Return (x, y) of the center of cell containing provided text 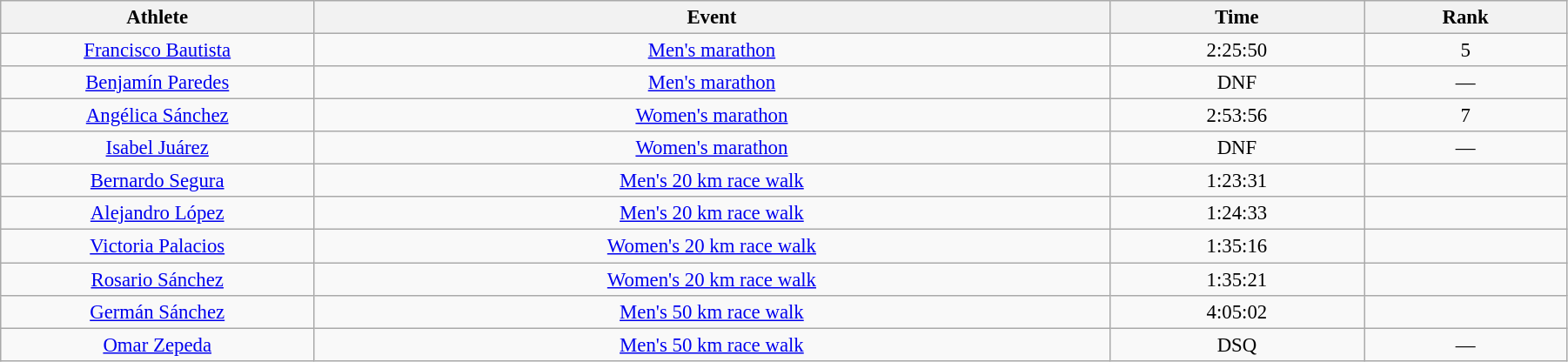
1:35:16 (1237, 246)
Athlete (157, 17)
Germán Sánchez (157, 312)
Angélica Sánchez (157, 116)
1:35:21 (1237, 279)
2:53:56 (1237, 116)
7 (1465, 116)
Time (1237, 17)
Isabel Juárez (157, 148)
Rosario Sánchez (157, 279)
Victoria Palacios (157, 246)
Bernardo Segura (157, 181)
Alejandro López (157, 213)
Event (712, 17)
1:24:33 (1237, 213)
Rank (1465, 17)
1:23:31 (1237, 181)
4:05:02 (1237, 312)
5 (1465, 50)
2:25:50 (1237, 50)
Benjamín Paredes (157, 83)
DSQ (1237, 345)
Omar Zepeda (157, 345)
Francisco Bautista (157, 50)
